Find where the given text appears and provide that cell's center as (x, y) coordinate. 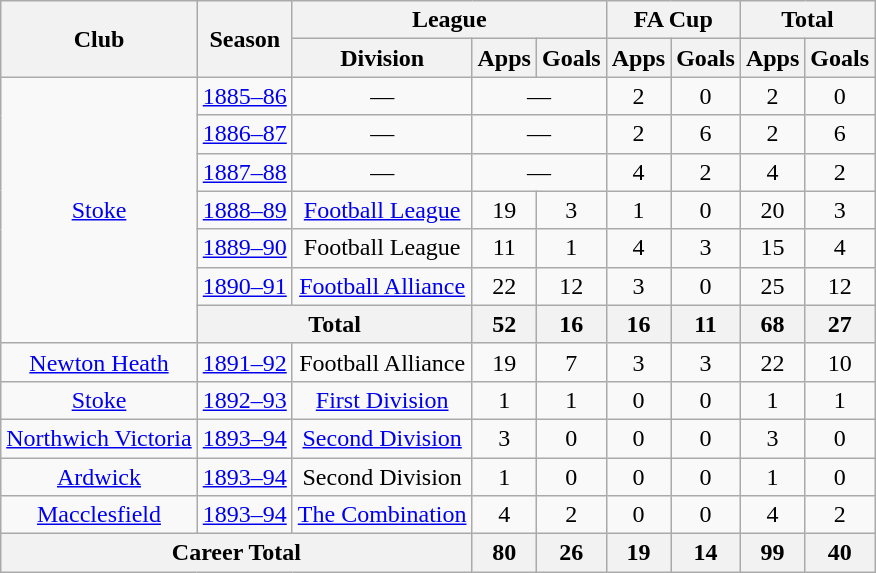
27 (840, 324)
1891–92 (244, 362)
99 (772, 553)
First Division (382, 400)
1888–89 (244, 210)
25 (772, 286)
1887–88 (244, 172)
68 (772, 324)
Ardwick (99, 477)
Macclesfield (99, 515)
Northwich Victoria (99, 438)
1886–87 (244, 134)
14 (706, 553)
1889–90 (244, 248)
Season (244, 39)
20 (772, 210)
1892–93 (244, 400)
The Combination (382, 515)
52 (504, 324)
10 (840, 362)
80 (504, 553)
Career Total (236, 553)
15 (772, 248)
Newton Heath (99, 362)
League (449, 20)
FA Cup (673, 20)
Division (382, 58)
40 (840, 553)
7 (571, 362)
1890–91 (244, 286)
26 (571, 553)
1885–86 (244, 96)
Club (99, 39)
